Capture the cell that displays the provided text and extract its [x, y] central coordinate. 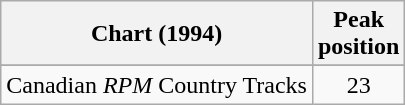
23 [358, 85]
Canadian RPM Country Tracks [157, 85]
Chart (1994) [157, 34]
Peakposition [358, 34]
